Search for the cell housing the specified text and yield its [X, Y] center coordinate. 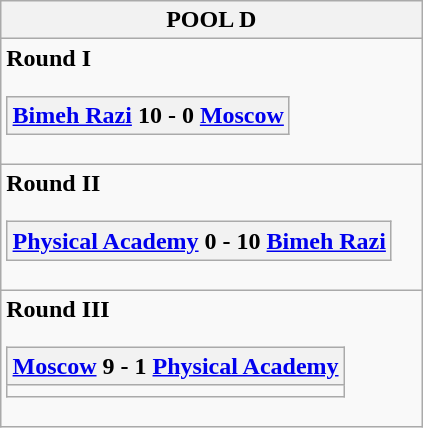
Round II Physical Academy 0 - 10 Bimeh Razi [212, 227]
Physical Academy 0 - 10 Bimeh Razi [199, 241]
Round I Bimeh Razi 10 - 0 Moscow [212, 102]
POOL D [212, 20]
Bimeh Razi 10 - 0 Moscow [148, 115]
Round III Moscow 9 - 1 Physical Academy [212, 358]
Moscow 9 - 1 Physical Academy [176, 366]
